Pinpoint the cell where the given text exists, returning its [x, y] midpoint coordinate. 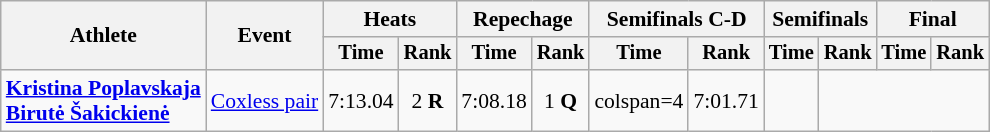
Final [932, 19]
Coxless pair [264, 100]
Semifinals C-D [676, 19]
7:08.18 [494, 100]
7:01.71 [726, 100]
colspan=4 [638, 100]
1 Q [561, 100]
Semifinals [820, 19]
7:13.04 [360, 100]
2 R [428, 100]
Event [264, 36]
Repechage [522, 19]
Kristina PoplavskajaBirutė Šakickienė [104, 100]
Athlete [104, 36]
Heats [390, 19]
